Find where the given text appears and provide that cell's center as (x, y) coordinate. 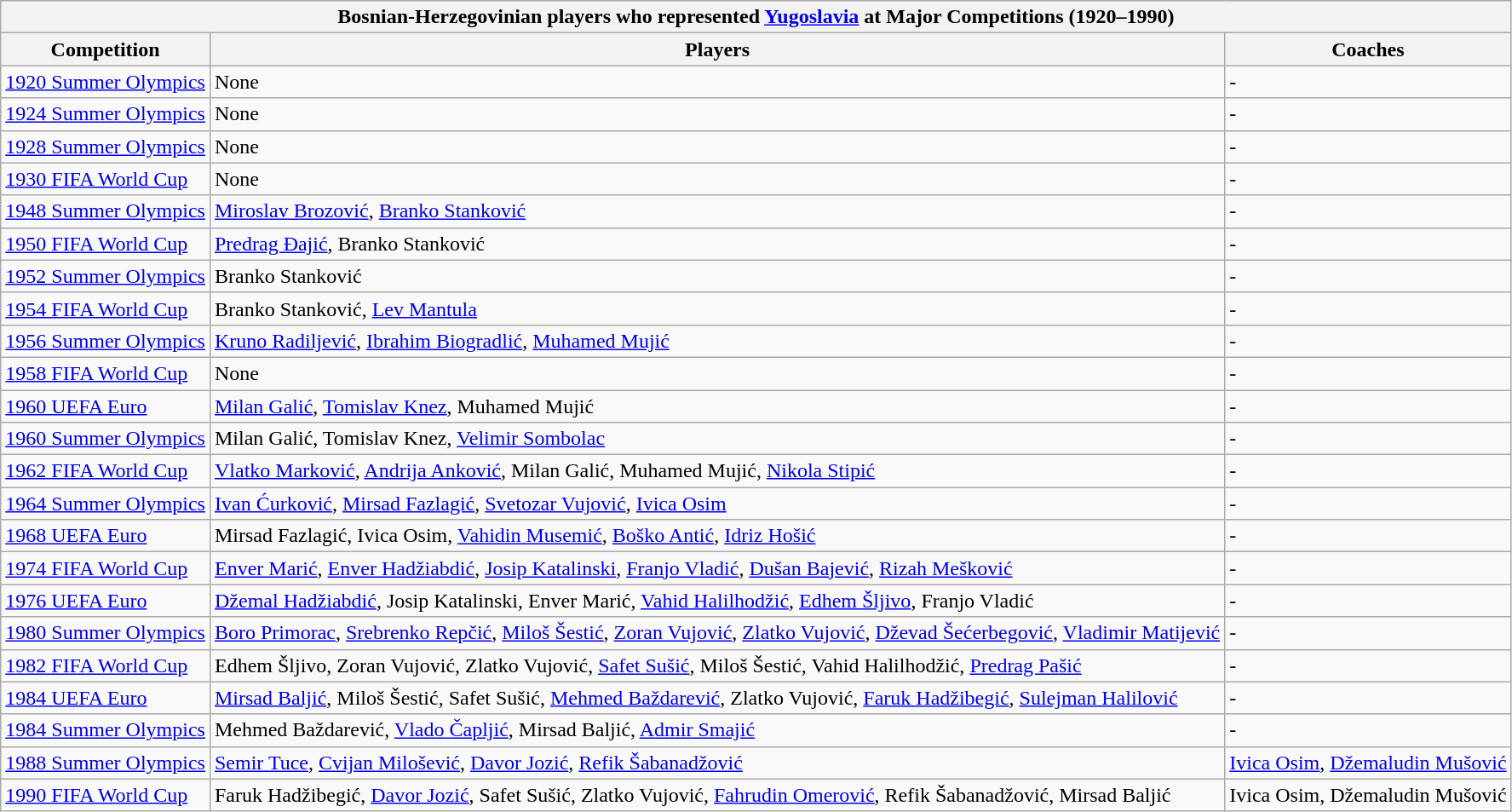
1960 Summer Olympics (106, 439)
1968 UEFA Euro (106, 536)
Miroslav Brozović, Branko Stanković (717, 211)
1952 Summer Olympics (106, 276)
Džemal Hadžiabdić, Josip Katalinski, Enver Marić, Vahid Halilhodžić, Edhem Šljivo, Franjo Vladić (717, 601)
1982 FIFA World Cup (106, 665)
Ivan Ćurković, Mirsad Fazlagić, Svetozar Vujović, Ivica Osim (717, 504)
Competition (106, 49)
1984 Summer Olympics (106, 730)
Semir Tuce, Cvijan Milošević, Davor Jozić, Refik Šabanadžović (717, 763)
1948 Summer Olympics (106, 211)
1930 FIFA World Cup (106, 179)
Predrag Đajić, Branko Stanković (717, 244)
Faruk Hadžibegić, Davor Jozić, Safet Sušić, Zlatko Vujović, Fahrudin Omerović, Refik Šabanadžović, Mirsad Baljić (717, 795)
1960 UEFA Euro (106, 406)
Enver Marić, Enver Hadžiabdić, Josip Katalinski, Franjo Vladić, Dušan Bajević, Rizah Mešković (717, 568)
1976 UEFA Euro (106, 601)
Mirsad Fazlagić, Ivica Osim, Vahidin Musemić, Boško Antić, Idriz Hošić (717, 536)
Branko Stanković, Lev Mantula (717, 308)
Vlatko Marković, Andrija Anković, Milan Galić, Muhamed Mujić, Nikola Stipić (717, 471)
Kruno Radiljević, Ibrahim Biogradlić, Muhamed Mujić (717, 341)
1954 FIFA World Cup (106, 308)
Milan Galić, Tomislav Knez, Muhamed Mujić (717, 406)
1956 Summer Olympics (106, 341)
Edhem Šljivo, Zoran Vujović, Zlatko Vujović, Safet Sušić, Miloš Šestić, Vahid Halilhodžić, Predrag Pašić (717, 665)
1990 FIFA World Cup (106, 795)
1928 Summer Olympics (106, 147)
1980 Summer Olympics (106, 633)
Coaches (1368, 49)
1920 Summer Olympics (106, 82)
1964 Summer Olympics (106, 504)
Mirsad Baljić, Miloš Šestić, Safet Sušić, Mehmed Baždarević, Zlatko Vujović, Faruk Hadžibegić, Sulejman Halilović (717, 698)
1924 Summer Olympics (106, 114)
1974 FIFA World Cup (106, 568)
Players (717, 49)
1988 Summer Olympics (106, 763)
Mehmed Baždarević, Vlado Čapljić, Mirsad Baljić, Admir Smajić (717, 730)
1950 FIFA World Cup (106, 244)
1984 UEFA Euro (106, 698)
Milan Galić, Tomislav Knez, Velimir Sombolac (717, 439)
Bosnian-Herzegovinian players who represented Yugoslavia at Major Competitions (1920–1990) (756, 17)
Boro Primorac, Srebrenko Repčić, Miloš Šestić, Zoran Vujović, Zlatko Vujović, Dževad Šećerbegović, Vladimir Matijević (717, 633)
Branko Stanković (717, 276)
1958 FIFA World Cup (106, 373)
1962 FIFA World Cup (106, 471)
